Return (X, Y) of the center of cell containing provided text 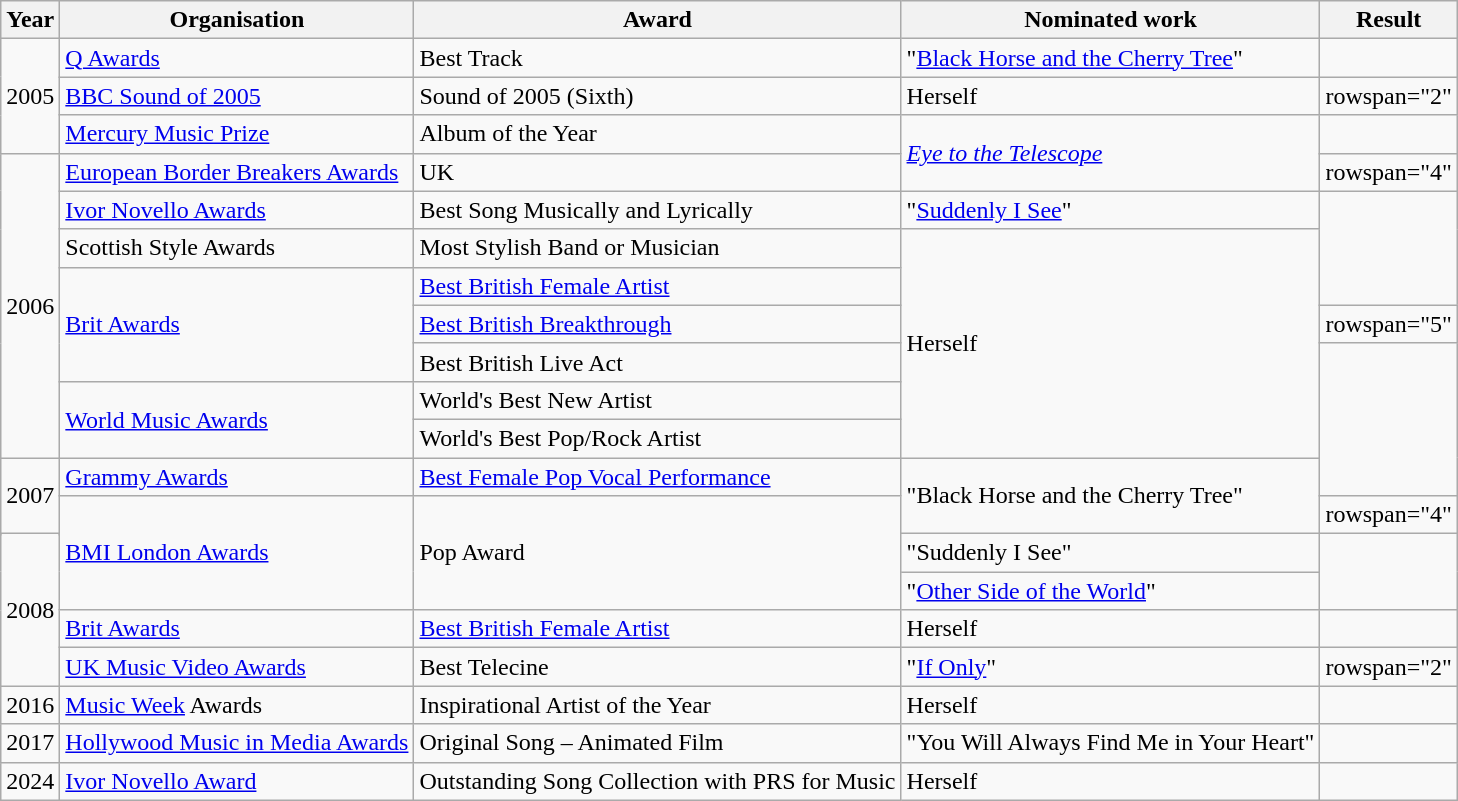
UK (658, 172)
Result (1389, 20)
World's Best New Artist (658, 400)
"Other Side of the World" (1110, 591)
Sound of 2005 (Sixth) (658, 96)
"If Only" (1110, 667)
Best Female Pop Vocal Performance (658, 477)
Q Awards (237, 58)
Mercury Music Prize (237, 134)
Ivor Novello Award (237, 781)
Pop Award (658, 553)
Album of the Year (658, 134)
Best Song Musically and Lyrically (658, 210)
2008 (30, 610)
Hollywood Music in Media Awards (237, 743)
"You Will Always Find Me in Your Heart" (1110, 743)
World Music Awards (237, 419)
European Border Breakers Awards (237, 172)
Best Telecine (658, 667)
Year (30, 20)
rowspan="5" (1389, 324)
Inspirational Artist of the Year (658, 705)
Best British Breakthrough (658, 324)
2005 (30, 96)
World's Best Pop/Rock Artist (658, 438)
Scottish Style Awards (237, 248)
Eye to the Telescope (1110, 153)
Original Song – Animated Film (658, 743)
2024 (30, 781)
Nominated work (1110, 20)
BBC Sound of 2005 (237, 96)
Award (658, 20)
Best British Live Act (658, 362)
2016 (30, 705)
Ivor Novello Awards (237, 210)
Best Track (658, 58)
2007 (30, 496)
Most Stylish Band or Musician (658, 248)
2006 (30, 305)
Music Week Awards (237, 705)
UK Music Video Awards (237, 667)
Organisation (237, 20)
Grammy Awards (237, 477)
Outstanding Song Collection with PRS for Music (658, 781)
BMI London Awards (237, 553)
2017 (30, 743)
